Detect which cell encompasses the target text, then output its [X, Y] center coordinate. 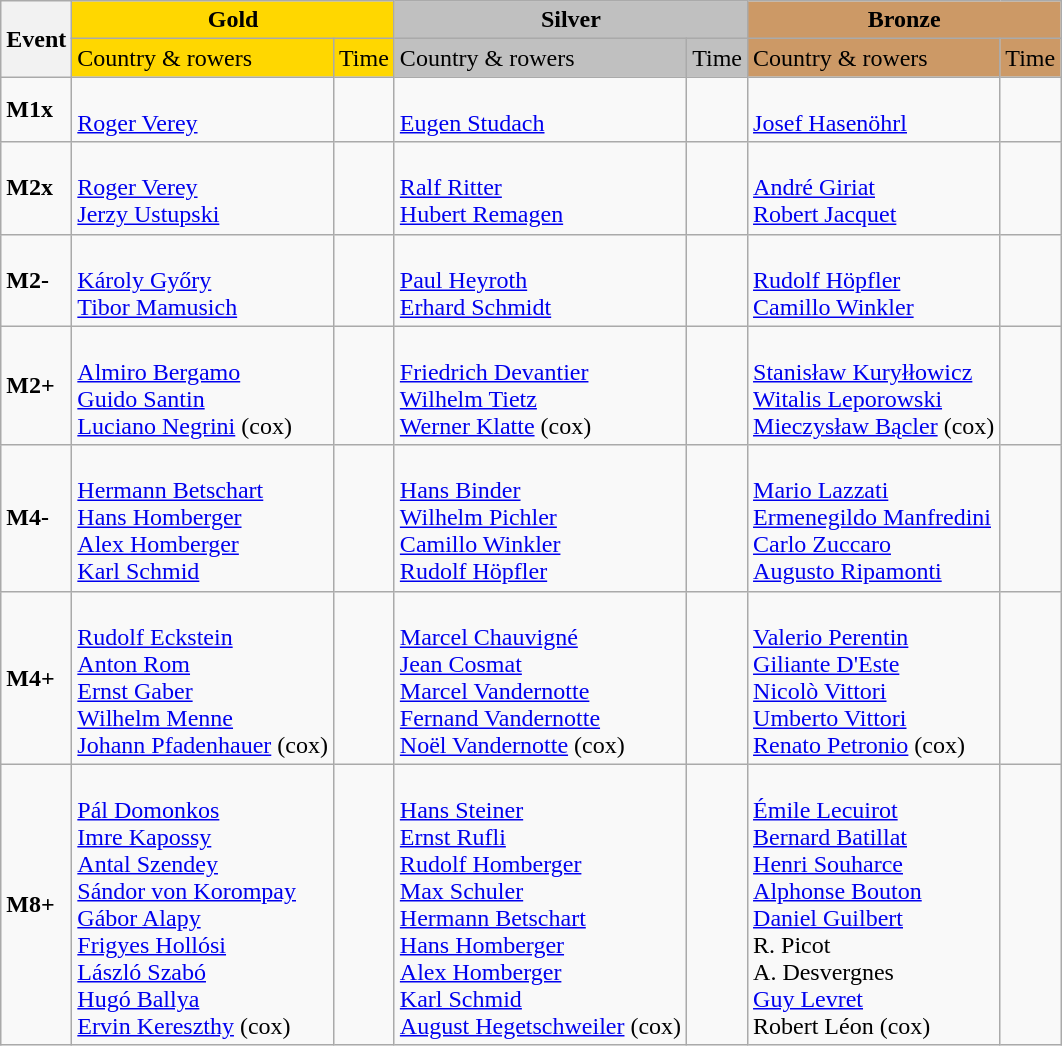
Károly Győry Tibor Mamusich [203, 280]
Pál Domonkos Imre Kapossy Antal Szendey Sándor von Korompay Gábor Alapy Frigyes Hollósi László Szabó Hugó Ballya Ervin Kereszthy (cox) [203, 904]
Almiro Bergamo Guido Santin Luciano Negrini (cox) [203, 386]
M4- [36, 518]
Josef Hasenöhrl [874, 110]
Silver [570, 20]
Friedrich Devantier Wilhelm Tietz Werner Klatte (cox) [540, 386]
Roger Verey [203, 110]
Valerio Perentin Giliante D'Este Nicolò Vittori Umberto Vittori Renato Petronio (cox) [874, 678]
Gold [234, 20]
Stanisław Kuryłłowicz Witalis Leporowski Mieczysław Bącler (cox) [874, 386]
Roger Verey Jerzy Ustupski [203, 188]
M2+ [36, 386]
Marcel Chauvigné Jean Cosmat Marcel Vandernotte Fernand Vandernotte Noël Vandernotte (cox) [540, 678]
Event [36, 39]
Mario Lazzati Ermenegildo Manfredini Carlo Zuccaro Augusto Ripamonti [874, 518]
Rudolf Höpfler Camillo Winkler [874, 280]
M4+ [36, 678]
Paul Heyroth Erhard Schmidt [540, 280]
Hans Steiner Ernst Rufli Rudolf Homberger Max Schuler Hermann Betschart Hans Homberger Alex Homberger Karl Schmid August Hegetschweiler (cox) [540, 904]
Bronze [904, 20]
André Giriat Robert Jacquet [874, 188]
M2- [36, 280]
M1x [36, 110]
Eugen Studach [540, 110]
M8+ [36, 904]
Hermann Betschart Hans Homberger Alex Homberger Karl Schmid [203, 518]
Hans Binder Wilhelm Pichler Camillo Winkler Rudolf Höpfler [540, 518]
Émile Lecuirot Bernard Batillat Henri Souharce Alphonse Bouton Daniel Guilbert R. Picot A. Desvergnes Guy Levret Robert Léon (cox) [874, 904]
Rudolf Eckstein Anton Rom Ernst Gaber Wilhelm Menne Johann Pfadenhauer (cox) [203, 678]
M2x [36, 188]
Ralf Ritter Hubert Remagen [540, 188]
